Detect which cell encompasses the target text, then output its [X, Y] center coordinate. 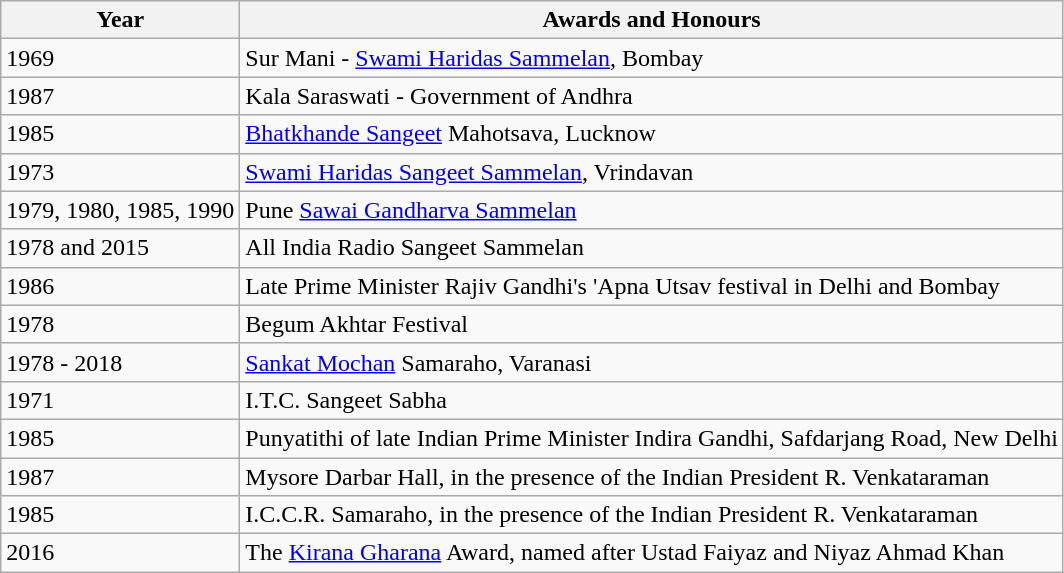
Punyatithi of late Indian Prime Minister Indira Gandhi, Safdarjang Road, New Delhi [652, 438]
Swami Haridas Sangeet Sammelan, Vrindavan [652, 172]
Sankat Mochan Samaraho, Varanasi [652, 362]
1979, 1980, 1985, 1990 [120, 210]
1986 [120, 286]
1969 [120, 58]
2016 [120, 553]
Pune Sawai Gandharva Sammelan [652, 210]
Sur Mani - Swami Haridas Sammelan, Bombay [652, 58]
Mysore Darbar Hall, in the presence of the Indian President R. Venkataraman [652, 477]
Begum Akhtar Festival [652, 324]
I.C.C.R. Samaraho, in the presence of the Indian President R. Venkataraman [652, 515]
Kala Saraswati - Government of Andhra [652, 96]
Year [120, 20]
1978 and 2015 [120, 248]
All India Radio Sangeet Sammelan [652, 248]
1973 [120, 172]
The Kirana Gharana Award, named after Ustad Faiyaz and Niyaz Ahmad Khan [652, 553]
1971 [120, 400]
Bhatkhande Sangeet Mahotsava, Lucknow [652, 134]
1978 - 2018 [120, 362]
Awards and Honours [652, 20]
1978 [120, 324]
Late Prime Minister Rajiv Gandhi's 'Apna Utsav festival in Delhi and Bombay [652, 286]
I.T.C. Sangeet Sabha [652, 400]
